Scan for the cell matching the given text and deliver its [X, Y] coordinate at center. 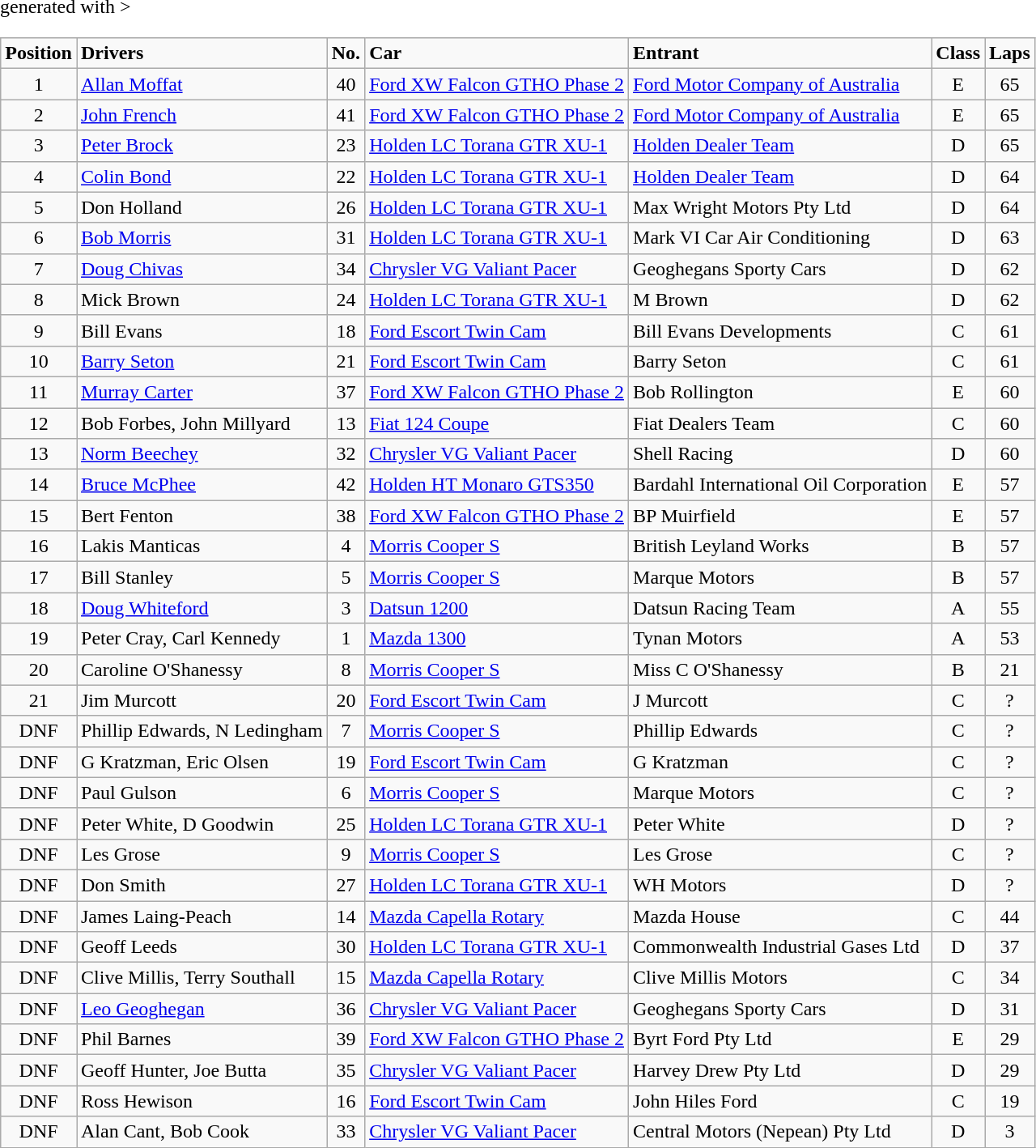
Mick Brown [202, 300]
Drivers [202, 53]
26 [346, 207]
25 [346, 823]
41 [346, 115]
M Brown [780, 300]
Class [958, 53]
Geoff Leeds [202, 947]
24 [346, 300]
Bob Rollington [780, 392]
17 [39, 577]
WH Motors [780, 885]
Murray Carter [202, 392]
G Kratzman [780, 762]
22 [346, 176]
Allan Moffat [202, 84]
Don Smith [202, 885]
Don Holland [202, 207]
Clive Millis, Terry Southall [202, 978]
Colin Bond [202, 176]
Phillip Edwards, N Ledingham [202, 731]
G Kratzman, Eric Olsen [202, 762]
Jim Murcott [202, 700]
27 [346, 885]
James Laing-Peach [202, 916]
John French [202, 115]
Bill Evans Developments [780, 330]
Phillip Edwards [780, 731]
Doug Whiteford [202, 608]
Miss C O'Shanessy [780, 670]
Byrt Ford Pty Ltd [780, 1040]
Peter White, D Goodwin [202, 823]
Position [39, 53]
Geoff Hunter, Joe Butta [202, 1070]
Bill Evans [202, 330]
11 [39, 392]
Ross Hewison [202, 1101]
Mazda House [780, 916]
Doug Chivas [202, 269]
British Leyland Works [780, 546]
J Murcott [780, 700]
Peter Cray, Carl Kennedy [202, 639]
35 [346, 1070]
Paul Gulson [202, 793]
Datsun Racing Team [780, 608]
Mazda 1300 [497, 639]
Central Motors (Nepean) Pty Ltd [780, 1132]
Phil Barnes [202, 1040]
Bill Stanley [202, 577]
Peter Brock [202, 146]
No. [346, 53]
36 [346, 1009]
Lakis Manticas [202, 546]
33 [346, 1132]
Datsun 1200 [497, 608]
Fiat 124 Coupe [497, 423]
Entrant [780, 53]
Commonwealth Industrial Gases Ltd [780, 947]
23 [346, 146]
Bert Fenton [202, 516]
Bardahl International Oil Corporation [780, 485]
30 [346, 947]
Fiat Dealers Team [780, 423]
Alan Cant, Bob Cook [202, 1132]
32 [346, 454]
Car [497, 53]
10 [39, 361]
Max Wright Motors Pty Ltd [780, 207]
12 [39, 423]
Bruce McPhee [202, 485]
BP Muirfield [780, 516]
Bob Forbes, John Millyard [202, 423]
53 [1010, 639]
Caroline O'Shanessy [202, 670]
63 [1010, 238]
Holden HT Monaro GTS350 [497, 485]
Peter White [780, 823]
44 [1010, 916]
55 [1010, 608]
42 [346, 485]
40 [346, 84]
Laps [1010, 53]
John Hiles Ford [780, 1101]
38 [346, 516]
2 [39, 115]
Harvey Drew Pty Ltd [780, 1070]
Shell Racing [780, 454]
Norm Beechey [202, 454]
39 [346, 1040]
Tynan Motors [780, 639]
Bob Morris [202, 238]
Mark VI Car Air Conditioning [780, 238]
Leo Geoghegan [202, 1009]
Clive Millis Motors [780, 978]
